From the cell containing the given text, extract its center point as (x, y) coordinate. 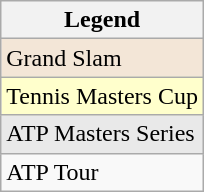
ATP Masters Series (102, 134)
ATP Tour (102, 172)
Legend (102, 20)
Tennis Masters Cup (102, 96)
Grand Slam (102, 58)
